Return [X, Y] of the center of cell containing provided text 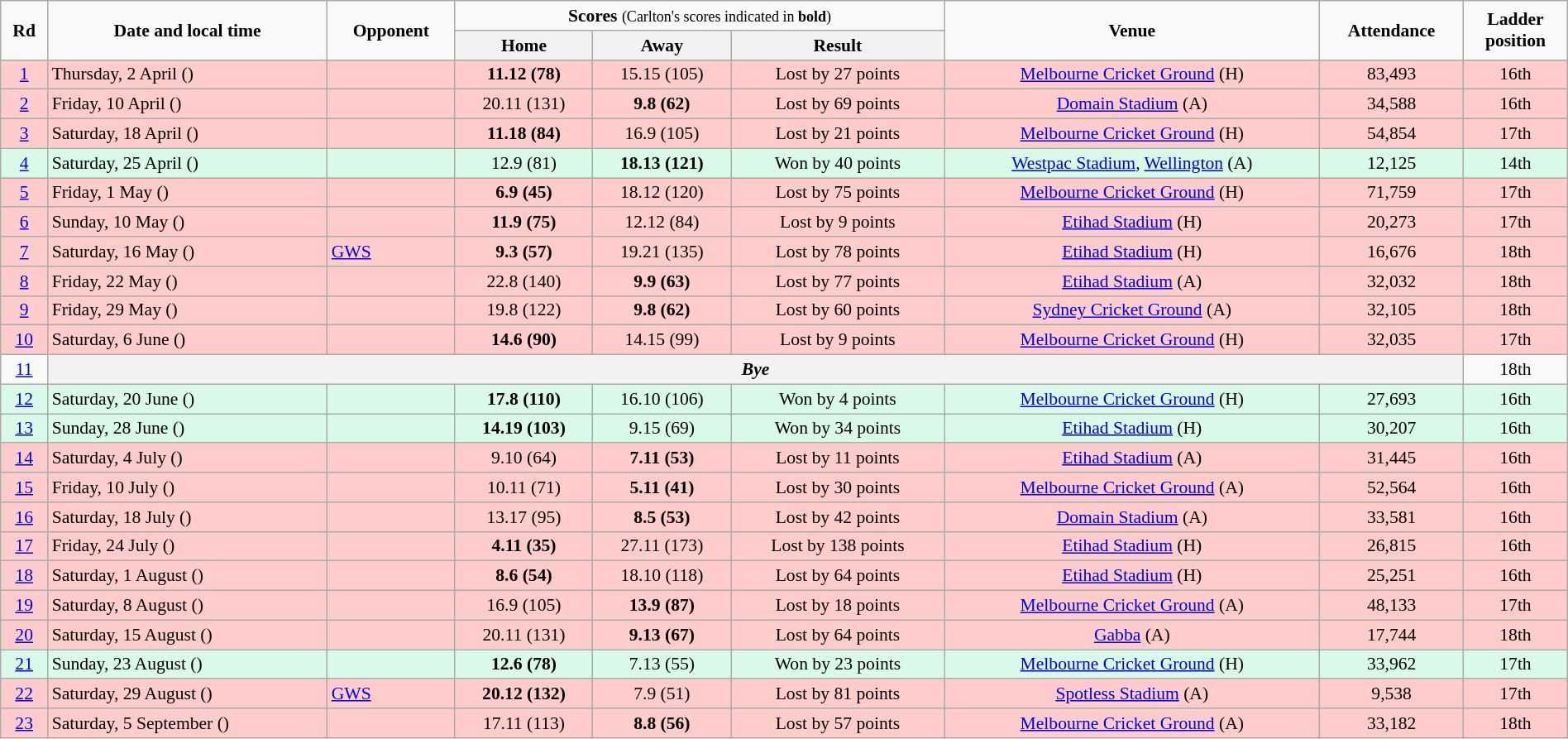
Lost by 77 points [838, 281]
Won by 40 points [838, 163]
25,251 [1392, 576]
15.15 (105) [662, 74]
Sunday, 23 August () [188, 665]
Saturday, 8 August () [188, 606]
Lost by 78 points [838, 252]
Lost by 138 points [838, 546]
52,564 [1392, 487]
Saturday, 15 August () [188, 635]
Saturday, 25 April () [188, 163]
7.11 (53) [662, 458]
18.13 (121) [662, 163]
11.12 (78) [524, 74]
33,962 [1392, 665]
Result [838, 46]
Won by 23 points [838, 665]
20 [25, 635]
1 [25, 74]
16.10 (106) [662, 399]
Lost by 30 points [838, 487]
10 [25, 340]
8.6 (54) [524, 576]
26,815 [1392, 546]
22 [25, 694]
Gabba (A) [1132, 635]
30,207 [1392, 429]
Friday, 1 May () [188, 193]
9.9 (63) [662, 281]
Ladderposition [1516, 30]
6.9 (45) [524, 193]
9,538 [1392, 694]
14th [1516, 163]
31,445 [1392, 458]
Lost by 60 points [838, 310]
Won by 34 points [838, 429]
13.9 (87) [662, 606]
11.18 (84) [524, 134]
6 [25, 223]
12 [25, 399]
71,759 [1392, 193]
7.9 (51) [662, 694]
Lost by 18 points [838, 606]
23 [25, 723]
Saturday, 4 July () [188, 458]
Westpac Stadium, Wellington (A) [1132, 163]
8.5 (53) [662, 517]
18.10 (118) [662, 576]
34,588 [1392, 104]
5 [25, 193]
27,693 [1392, 399]
Lost by 21 points [838, 134]
Friday, 29 May () [188, 310]
9.3 (57) [524, 252]
7 [25, 252]
Bye [756, 370]
11 [25, 370]
Away [662, 46]
20.12 (132) [524, 694]
Sunday, 28 June () [188, 429]
32,035 [1392, 340]
Saturday, 16 May () [188, 252]
9.10 (64) [524, 458]
Lost by 57 points [838, 723]
Saturday, 18 April () [188, 134]
18.12 (120) [662, 193]
27.11 (173) [662, 546]
14 [25, 458]
10.11 (71) [524, 487]
16,676 [1392, 252]
Rd [25, 30]
15 [25, 487]
Scores (Carlton's scores indicated in bold) [700, 16]
18 [25, 576]
Sunday, 10 May () [188, 223]
32,032 [1392, 281]
Home [524, 46]
Lost by 27 points [838, 74]
16 [25, 517]
7.13 (55) [662, 665]
32,105 [1392, 310]
9.15 (69) [662, 429]
Lost by 81 points [838, 694]
17,744 [1392, 635]
33,581 [1392, 517]
Friday, 10 July () [188, 487]
Venue [1132, 30]
83,493 [1392, 74]
2 [25, 104]
Opponent [391, 30]
19 [25, 606]
14.15 (99) [662, 340]
20,273 [1392, 223]
Attendance [1392, 30]
8.8 (56) [662, 723]
Date and local time [188, 30]
54,854 [1392, 134]
Saturday, 20 June () [188, 399]
12.12 (84) [662, 223]
19.8 (122) [524, 310]
Saturday, 18 July () [188, 517]
11.9 (75) [524, 223]
14.19 (103) [524, 429]
12.9 (81) [524, 163]
12.6 (78) [524, 665]
Won by 4 points [838, 399]
4.11 (35) [524, 546]
Saturday, 6 June () [188, 340]
Spotless Stadium (A) [1132, 694]
17 [25, 546]
Lost by 11 points [838, 458]
5.11 (41) [662, 487]
4 [25, 163]
48,133 [1392, 606]
Saturday, 29 August () [188, 694]
17.11 (113) [524, 723]
Friday, 10 April () [188, 104]
12,125 [1392, 163]
21 [25, 665]
19.21 (135) [662, 252]
14.6 (90) [524, 340]
Friday, 22 May () [188, 281]
22.8 (140) [524, 281]
33,182 [1392, 723]
13 [25, 429]
8 [25, 281]
Thursday, 2 April () [188, 74]
9 [25, 310]
Lost by 75 points [838, 193]
Lost by 42 points [838, 517]
Lost by 69 points [838, 104]
17.8 (110) [524, 399]
Saturday, 1 August () [188, 576]
3 [25, 134]
9.13 (67) [662, 635]
Saturday, 5 September () [188, 723]
13.17 (95) [524, 517]
Friday, 24 July () [188, 546]
Sydney Cricket Ground (A) [1132, 310]
